Identify which cell holds the provided text, then report its [X, Y] central coordinate. 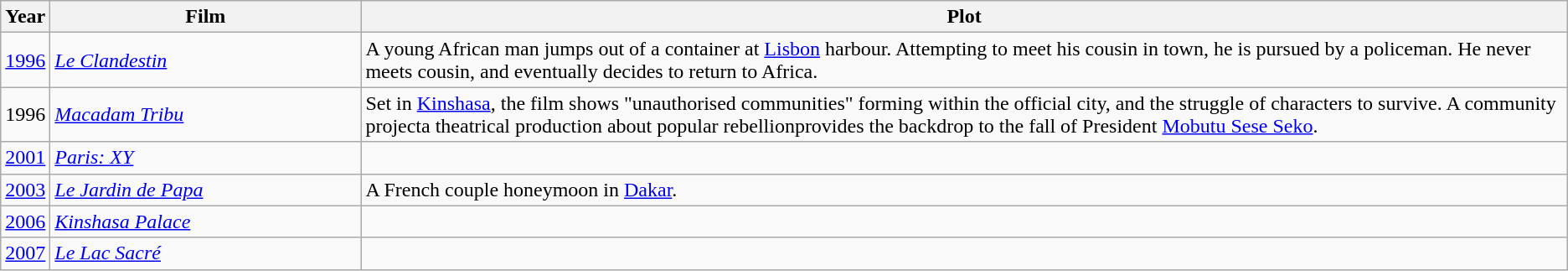
Macadam Tribu [206, 114]
Le Lac Sacré [206, 253]
Le Jardin de Papa [206, 190]
Year [25, 17]
2001 [25, 158]
2003 [25, 190]
2006 [25, 221]
Plot [964, 17]
Paris: XY [206, 158]
Kinshasa Palace [206, 221]
Film [206, 17]
Le Clandestin [206, 60]
A French couple honeymoon in Dakar. [964, 190]
2007 [25, 253]
